Identify which cell holds the provided text, then report its [x, y] central coordinate. 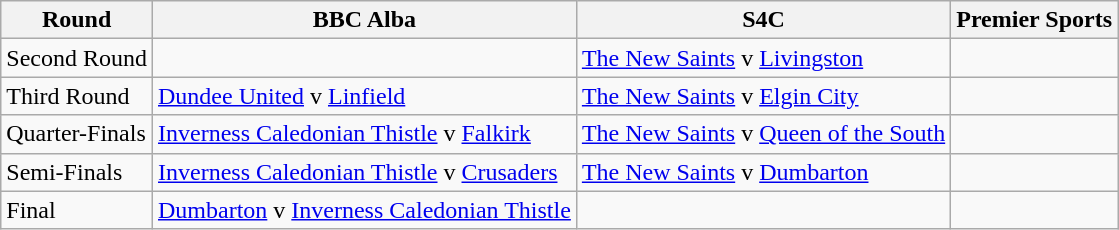
Premier Sports [1034, 20]
Dumbarton v Inverness Caledonian Thistle [364, 210]
S4C [763, 20]
Second Round [77, 58]
The New Saints v Queen of the South [763, 134]
Third Round [77, 96]
Inverness Caledonian Thistle v Crusaders [364, 172]
Inverness Caledonian Thistle v Falkirk [364, 134]
Quarter-Finals [77, 134]
Semi-Finals [77, 172]
The New Saints v Livingston [763, 58]
The New Saints v Dumbarton [763, 172]
Round [77, 20]
BBC Alba [364, 20]
Final [77, 210]
Dundee United v Linfield [364, 96]
The New Saints v Elgin City [763, 96]
